For the text-containing cell, return its midpoint in [x, y] coordinate format. 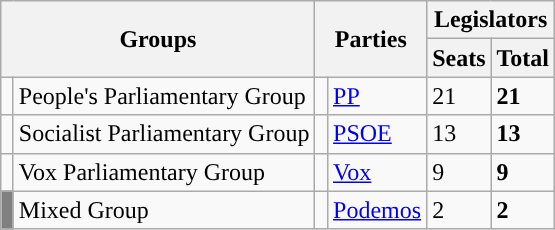
Groups [158, 39]
Mixed Group [164, 210]
PSOE [378, 134]
Parties [371, 39]
Total [523, 58]
Socialist Parliamentary Group [164, 134]
Legislators [491, 20]
Podemos [378, 210]
Vox Parliamentary Group [164, 172]
PP [378, 96]
Vox [378, 172]
Seats [459, 58]
People's Parliamentary Group [164, 96]
